Identify which cell holds the provided text, then report its [x, y] central coordinate. 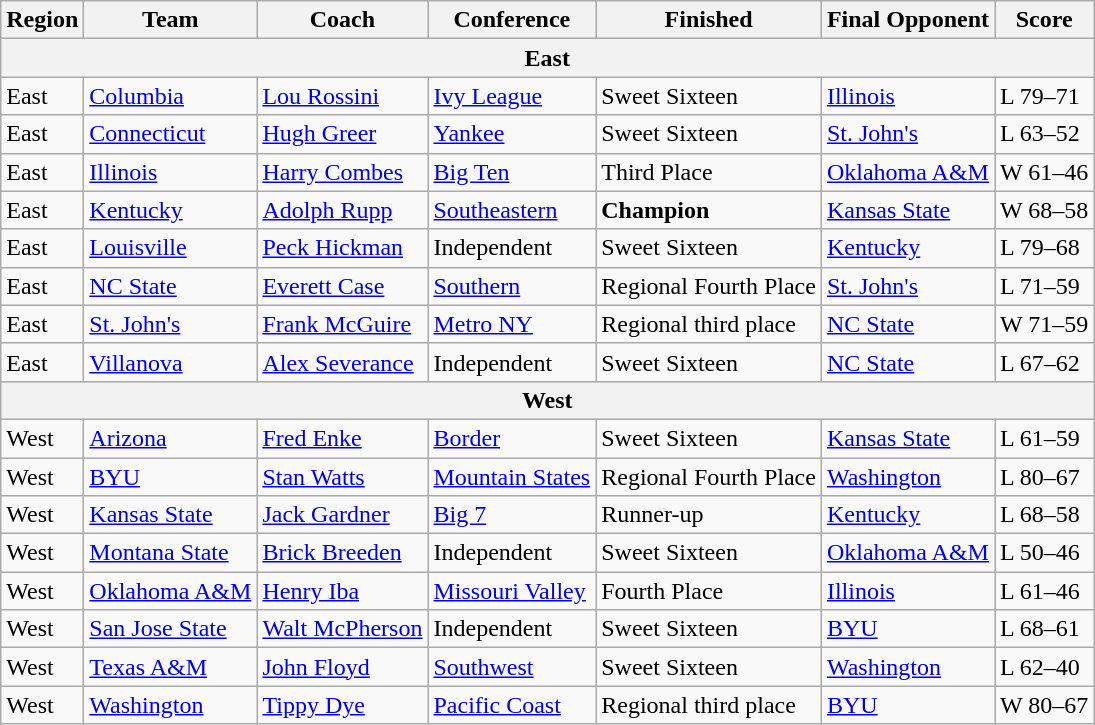
L 61–46 [1044, 591]
L 80–67 [1044, 477]
San Jose State [170, 629]
Hugh Greer [342, 134]
Harry Combes [342, 172]
Southwest [512, 667]
Henry Iba [342, 591]
Frank McGuire [342, 324]
L 61–59 [1044, 438]
Connecticut [170, 134]
L 79–71 [1044, 96]
Third Place [709, 172]
Jack Gardner [342, 515]
Conference [512, 20]
Team [170, 20]
L 67–62 [1044, 362]
Ivy League [512, 96]
L 68–58 [1044, 515]
Big 7 [512, 515]
L 62–40 [1044, 667]
Louisville [170, 248]
Big Ten [512, 172]
John Floyd [342, 667]
Coach [342, 20]
Yankee [512, 134]
Columbia [170, 96]
Villanova [170, 362]
Brick Breeden [342, 553]
Southern [512, 286]
Stan Watts [342, 477]
L 63–52 [1044, 134]
Adolph Rupp [342, 210]
Runner-up [709, 515]
L 71–59 [1044, 286]
Texas A&M [170, 667]
Champion [709, 210]
Southeastern [512, 210]
Metro NY [512, 324]
Mountain States [512, 477]
Score [1044, 20]
Pacific Coast [512, 705]
L 50–46 [1044, 553]
Lou Rossini [342, 96]
Alex Severance [342, 362]
Montana State [170, 553]
Fred Enke [342, 438]
L 79–68 [1044, 248]
Everett Case [342, 286]
Arizona [170, 438]
L 68–61 [1044, 629]
W 71–59 [1044, 324]
Border [512, 438]
Finished [709, 20]
Region [42, 20]
Walt McPherson [342, 629]
Peck Hickman [342, 248]
W 68–58 [1044, 210]
Tippy Dye [342, 705]
Missouri Valley [512, 591]
Fourth Place [709, 591]
W 61–46 [1044, 172]
W 80–67 [1044, 705]
Final Opponent [908, 20]
